Locate the cell with the specified text and output its [x, y] center coordinate. 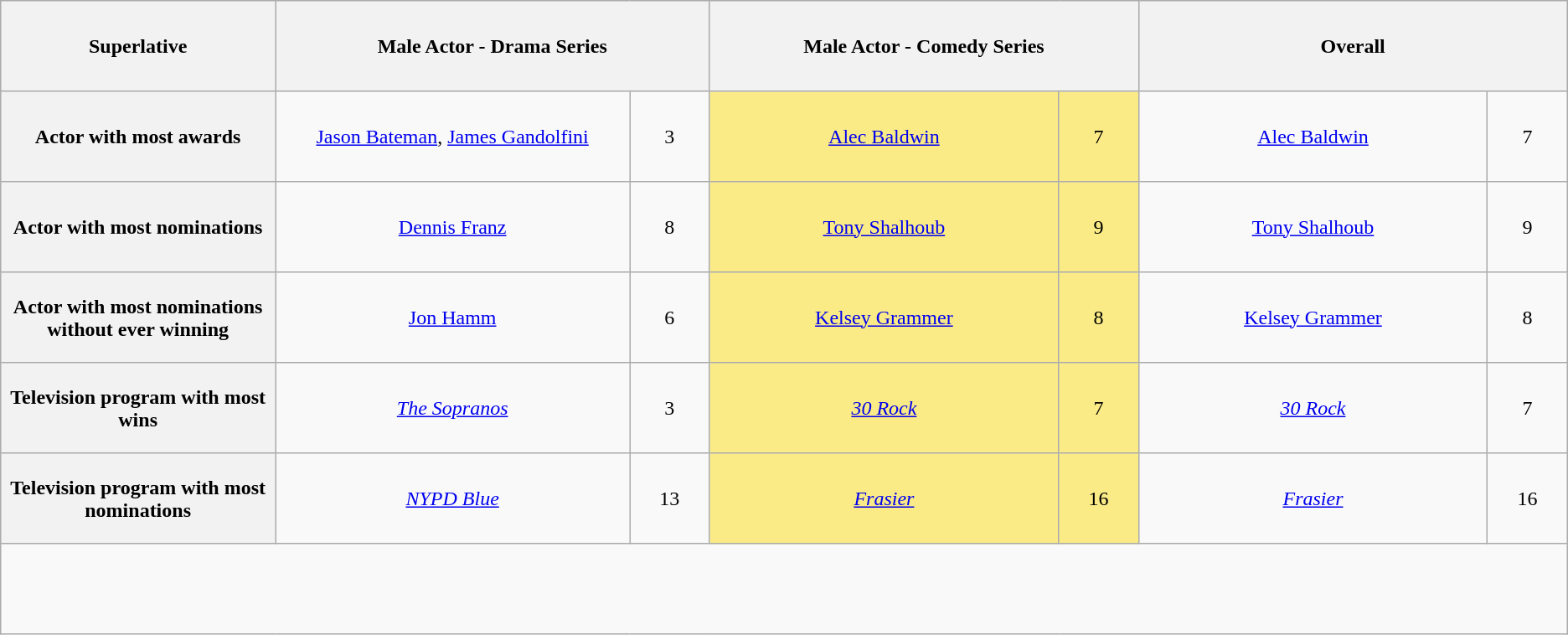
Actor with most nominations without ever winning [138, 317]
Male Actor - Drama Series [493, 46]
The Sopranos [452, 408]
Actor with most awards [138, 137]
Superlative [138, 46]
Jon Hamm [452, 317]
13 [670, 498]
6 [670, 317]
Male Actor - Comedy Series [924, 46]
Jason Bateman, James Gandolfini [452, 137]
Dennis Franz [452, 227]
Television program with most wins [138, 408]
NYPD Blue [452, 498]
Television program with most nominations [138, 498]
Overall [1353, 46]
Actor with most nominations [138, 227]
